Provide the (X, Y) coordinate of the cell's center where the given text is located.  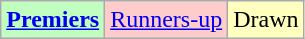
Premiers (53, 20)
Runners-up (166, 20)
Drawn (266, 20)
